Return the [x, y] coordinate for the center point of the cell that contains the specified text.  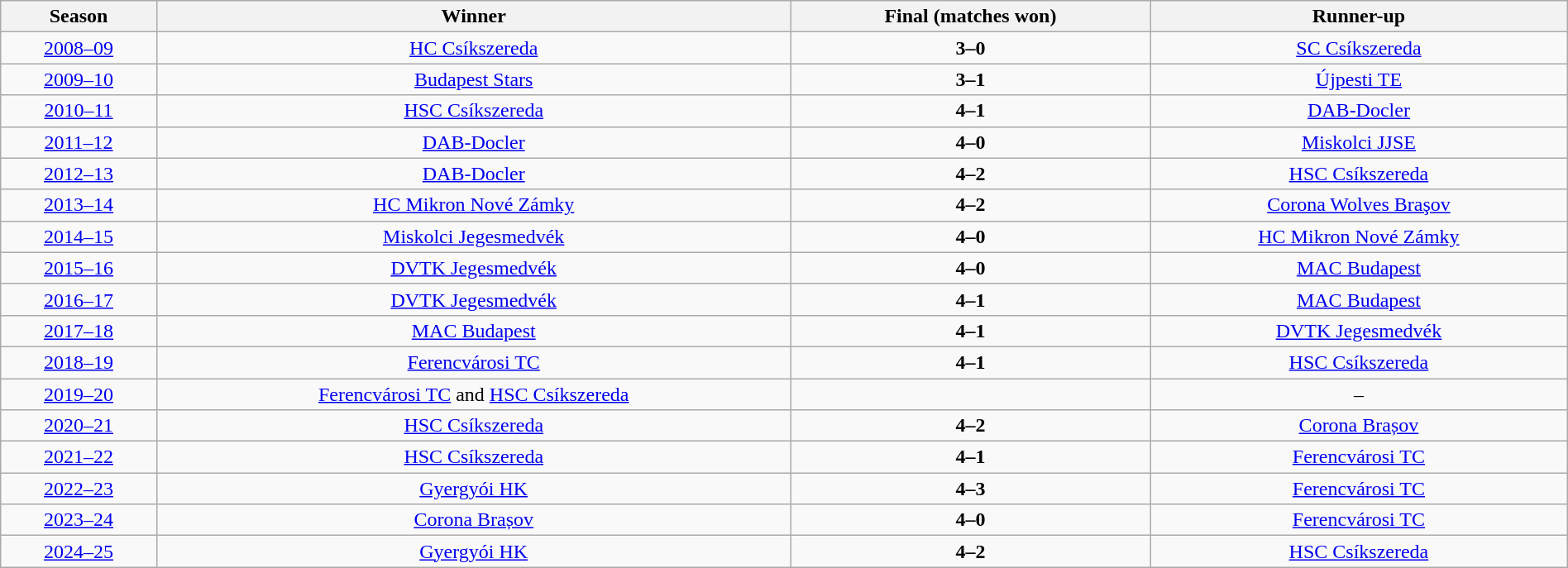
Season [79, 17]
Runner-up [1360, 17]
2012–13 [79, 174]
Budapest Stars [473, 79]
Miskolci Jegesmedvék [473, 236]
2023–24 [79, 520]
Final (matches won) [971, 17]
Corona Wolves Braşov [1360, 205]
Ferencvárosi TC and HSC Csíkszereda [473, 394]
2019–20 [79, 394]
Újpesti TE [1360, 79]
2024–25 [79, 551]
2022–23 [79, 489]
2017–18 [79, 331]
2016–17 [79, 299]
2013–14 [79, 205]
2018–19 [79, 362]
3–1 [971, 79]
2011–12 [79, 142]
Winner [473, 17]
2008–09 [79, 48]
Miskolci JJSE [1360, 142]
2020–21 [79, 426]
4–3 [971, 489]
HC Csíkszereda [473, 48]
2021–22 [79, 457]
3–0 [971, 48]
2010–11 [79, 111]
2015–16 [79, 268]
SC Csíkszereda [1360, 48]
2014–15 [79, 236]
2009–10 [79, 79]
– [1360, 394]
